Capture the cell that displays the provided text and extract its (X, Y) central coordinate. 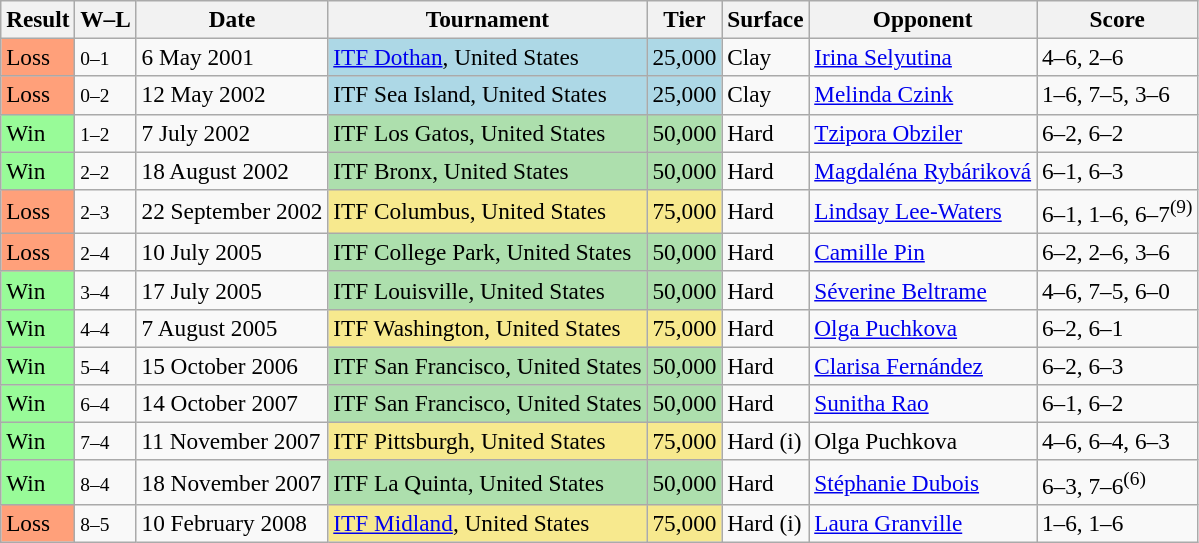
6 May 2001 (232, 57)
W–L (106, 19)
2–4 (106, 252)
5–4 (106, 366)
Lindsay Lee-Waters (923, 211)
ITF Pittsburgh, United States (488, 441)
ITF La Quinta, United States (488, 482)
ITF Louisville, United States (488, 290)
4–6, 7–5, 6–0 (1116, 290)
Tier (684, 19)
Laura Granville (923, 523)
Melinda Czink (923, 95)
7–4 (106, 441)
Score (1116, 19)
Surface (766, 19)
14 October 2007 (232, 403)
1–6, 7–5, 3–6 (1116, 95)
4–6, 6–4, 6–3 (1116, 441)
6–2, 2–6, 3–6 (1116, 252)
7 August 2005 (232, 328)
6–3, 7–6(6) (1116, 482)
6–1, 1–6, 6–7(9) (1116, 211)
Clarisa Fernández (923, 366)
2–2 (106, 170)
8–5 (106, 523)
Tournament (488, 19)
11 November 2007 (232, 441)
12 May 2002 (232, 95)
ITF Dothan, United States (488, 57)
6–1, 6–2 (1116, 403)
ITF Bronx, United States (488, 170)
Stéphanie Dubois (923, 482)
1–2 (106, 133)
10 July 2005 (232, 252)
6–2, 6–1 (1116, 328)
8–4 (106, 482)
15 October 2006 (232, 366)
Camille Pin (923, 252)
22 September 2002 (232, 211)
Opponent (923, 19)
ITF Sea Island, United States (488, 95)
17 July 2005 (232, 290)
Magdaléna Rybáriková (923, 170)
0–2 (106, 95)
ITF Columbus, United States (488, 211)
10 February 2008 (232, 523)
6–4 (106, 403)
3–4 (106, 290)
Result (38, 19)
1–6, 1–6 (1116, 523)
Date (232, 19)
ITF College Park, United States (488, 252)
ITF Midland, United States (488, 523)
Irina Selyutina (923, 57)
4–6, 2–6 (1116, 57)
18 August 2002 (232, 170)
4–4 (106, 328)
6–1, 6–3 (1116, 170)
Séverine Beltrame (923, 290)
Tzipora Obziler (923, 133)
ITF Los Gatos, United States (488, 133)
6–2, 6–2 (1116, 133)
18 November 2007 (232, 482)
Sunitha Rao (923, 403)
6–2, 6–3 (1116, 366)
7 July 2002 (232, 133)
ITF Washington, United States (488, 328)
2–3 (106, 211)
0–1 (106, 57)
